Scan for the cell matching the given text and deliver its [x, y] coordinate at center. 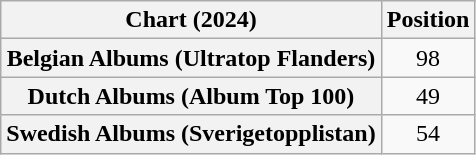
98 [428, 58]
Chart (2024) [191, 20]
54 [428, 134]
Position [428, 20]
Belgian Albums (Ultratop Flanders) [191, 58]
49 [428, 96]
Swedish Albums (Sverigetopplistan) [191, 134]
Dutch Albums (Album Top 100) [191, 96]
